Return [x, y] of the center of cell containing provided text 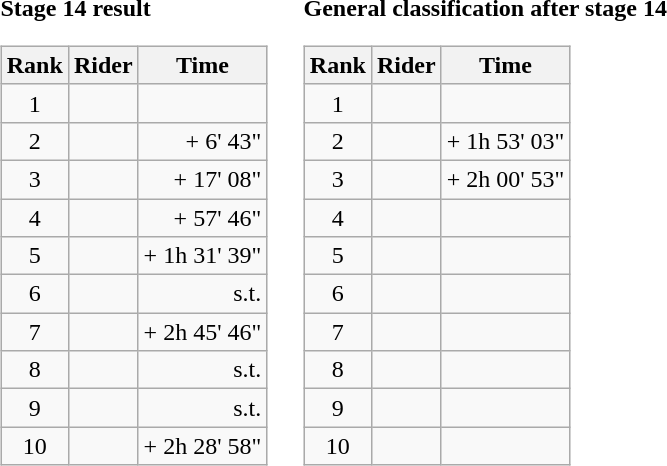
+ 2h 28' 58" [202, 446]
+ 2h 00' 53" [506, 179]
+ 57' 46" [202, 217]
+ 1h 31' 39" [202, 256]
+ 1h 53' 03" [506, 141]
+ 17' 08" [202, 179]
+ 2h 45' 46" [202, 332]
+ 6' 43" [202, 141]
